Return the [X, Y] coordinate for the center point of the cell that contains the specified text.  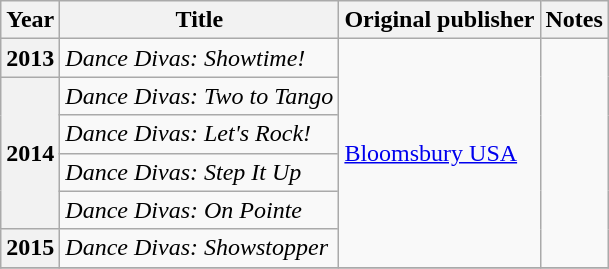
2014 [30, 153]
Notes [574, 20]
Dance Divas: On Pointe [200, 210]
Bloomsbury USA [440, 153]
2015 [30, 248]
Year [30, 20]
Title [200, 20]
Dance Divas: Showtime! [200, 58]
Dance Divas: Two to Tango [200, 96]
2013 [30, 58]
Original publisher [440, 20]
Dance Divas: Step It Up [200, 172]
Dance Divas: Showstopper [200, 248]
Dance Divas: Let's Rock! [200, 134]
